Output the (x, y) coordinate of the center of the cell containing the given text.  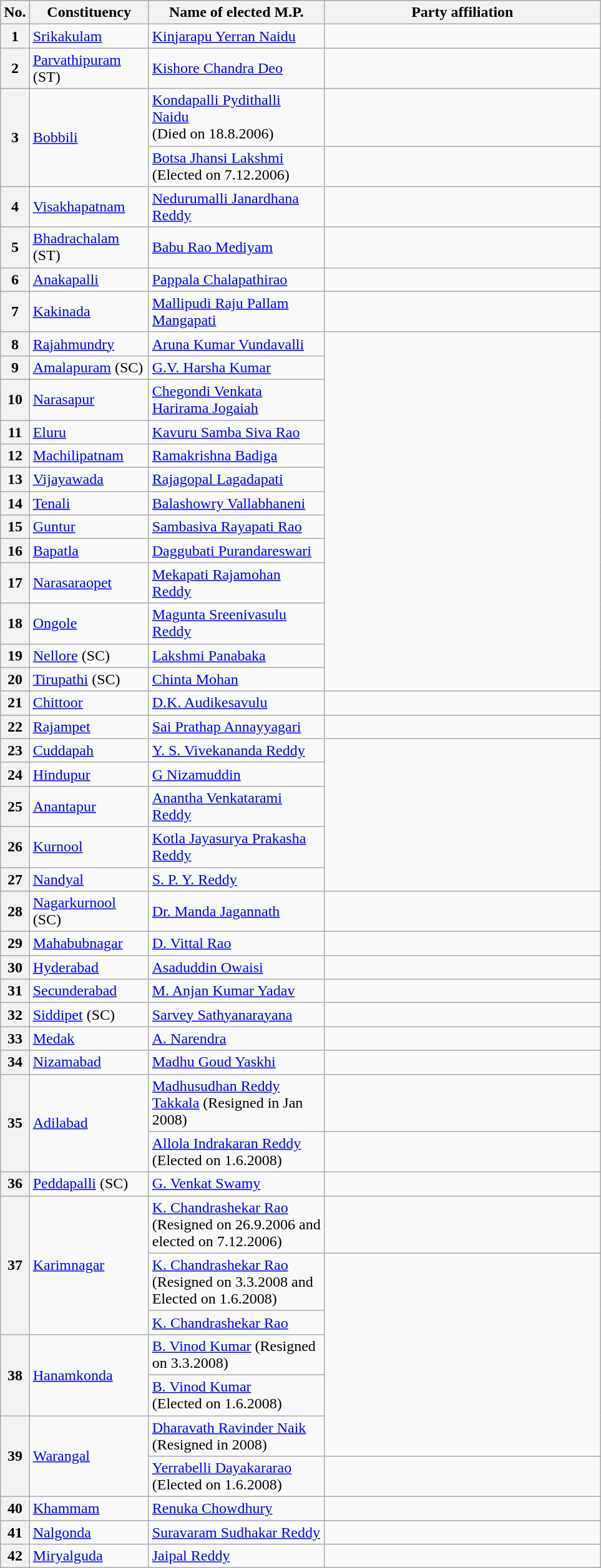
Nedurumalli Janardhana Reddy (236, 207)
4 (15, 207)
G Nizamuddin (236, 774)
Warangal (89, 1456)
3 (15, 137)
Karimnagar (89, 1265)
Kavuru Samba Siva Rao (236, 432)
Daggubati Purandareswari (236, 551)
Dharavath Ravinder Naik(Resigned in 2008) (236, 1436)
23 (15, 750)
Ongole (89, 624)
Constituency (89, 12)
2 (15, 69)
G.V. Harsha Kumar (236, 367)
22 (15, 727)
39 (15, 1456)
Ramakrishna Badiga (236, 456)
26 (15, 847)
Madhusudhan Reddy Takkala (Resigned in Jan 2008) (236, 1103)
21 (15, 703)
30 (15, 967)
Hanamkonda (89, 1375)
38 (15, 1375)
12 (15, 456)
28 (15, 912)
K. Chandrashekar Rao (Resigned on 3.3.2008 and Elected on 1.6.2008) (236, 1282)
A. Narendra (236, 1038)
No. (15, 12)
Bapatla (89, 551)
24 (15, 774)
Guntur (89, 527)
Babu Rao Mediyam (236, 247)
Suravaram Sudhakar Reddy (236, 1532)
25 (15, 806)
Visakhapatnam (89, 207)
Asaduddin Owaisi (236, 967)
D. Vittal Rao (236, 944)
Yerrabelli Dayakararao(Elected on 1.6.2008) (236, 1477)
17 (15, 583)
Tenali (89, 503)
Bhadrachalam (ST) (89, 247)
40 (15, 1509)
Kurnool (89, 847)
Lakshmi Panabaka (236, 656)
37 (15, 1265)
Madhu Goud Yaskhi (236, 1062)
Bobbili (89, 137)
Allola Indrakaran Reddy(Elected on 1.6.2008) (236, 1151)
B. Vinod Kumar(Elected on 1.6.2008) (236, 1395)
Anakapalli (89, 279)
Srikakulam (89, 36)
Sambasiva Rayapati Rao (236, 527)
K. Chandrashekar Rao (236, 1322)
Kakinada (89, 312)
Parvathipuram (ST) (89, 69)
Chegondi Venkata Harirama Jogaiah (236, 399)
34 (15, 1062)
Sai Prathap Annayyagari (236, 727)
G. Venkat Swamy (236, 1184)
Jaipal Reddy (236, 1556)
7 (15, 312)
Pappala Chalapathirao (236, 279)
1 (15, 36)
Sarvey Sathyanarayana (236, 1015)
Tirupathi (SC) (89, 679)
Nandyal (89, 879)
9 (15, 367)
Hindupur (89, 774)
Peddapalli (SC) (89, 1184)
15 (15, 527)
Khammam (89, 1509)
11 (15, 432)
Nagarkurnool (SC) (89, 912)
Anantapur (89, 806)
Miryalguda (89, 1556)
Siddipet (SC) (89, 1015)
13 (15, 480)
Medak (89, 1038)
16 (15, 551)
Narasapur (89, 399)
Rajagopal Lagadapati (236, 480)
Secunderabad (89, 991)
Hyderabad (89, 967)
Mallipudi Raju Pallam Mangapati (236, 312)
Nalgonda (89, 1532)
Vijayawada (89, 480)
8 (15, 344)
Aruna Kumar Vundavalli (236, 344)
Rajahmundry (89, 344)
Kinjarapu Yerran Naidu (236, 36)
41 (15, 1532)
Kishore Chandra Deo (236, 69)
D.K. Audikesavulu (236, 703)
6 (15, 279)
Amalapuram (SC) (89, 367)
35 (15, 1123)
Chittoor (89, 703)
42 (15, 1556)
5 (15, 247)
Renuka Chowdhury (236, 1509)
18 (15, 624)
Mahabubnagar (89, 944)
Eluru (89, 432)
Adilabad (89, 1123)
B. Vinod Kumar (Resigned on 3.3.2008) (236, 1355)
K. Chandrashekar Rao (Resigned on 26.9.2006 and elected on 7.12.2006) (236, 1224)
19 (15, 656)
M. Anjan Kumar Yadav (236, 991)
S. P. Y. Reddy (236, 879)
Party affiliation (462, 12)
31 (15, 991)
29 (15, 944)
Magunta Sreenivasulu Reddy (236, 624)
33 (15, 1038)
Balashowry Vallabhaneni (236, 503)
Dr. Manda Jagannath (236, 912)
20 (15, 679)
Chinta Mohan (236, 679)
Nellore (SC) (89, 656)
Mekapati Rajamohan Reddy (236, 583)
14 (15, 503)
Cuddapah (89, 750)
Nizamabad (89, 1062)
Rajampet (89, 727)
Kotla Jayasurya Prakasha Reddy (236, 847)
Narasaraopet (89, 583)
27 (15, 879)
Name of elected M.P. (236, 12)
Botsa Jhansi Lakshmi(Elected on 7.12.2006) (236, 166)
Y. S. Vivekananda Reddy (236, 750)
10 (15, 399)
Anantha Venkatarami Reddy (236, 806)
Kondapalli Pydithalli Naidu(Died on 18.8.2006) (236, 117)
32 (15, 1015)
Machilipatnam (89, 456)
36 (15, 1184)
